Capture the cell that displays the provided text and extract its [X, Y] central coordinate. 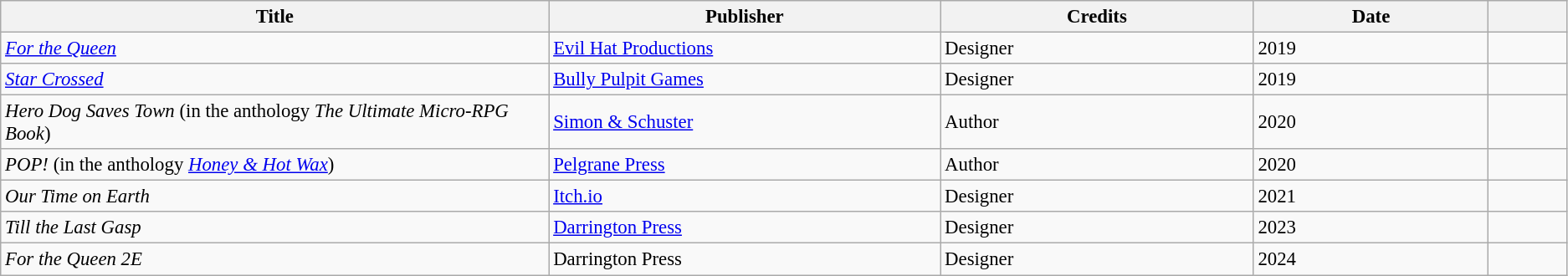
Itch.io [745, 197]
Our Time on Earth [274, 197]
Bully Pulpit Games [745, 79]
Publisher [745, 17]
POP! (in the anthology Honey & Hot Wax) [274, 165]
Simon & Schuster [745, 122]
Evil Hat Productions [745, 49]
Hero Dog Saves Town (in the anthology The Ultimate Micro-RPG Book) [274, 122]
2023 [1371, 228]
For the Queen 2E [274, 259]
2024 [1371, 259]
For the Queen [274, 49]
2021 [1371, 197]
Till the Last Gasp [274, 228]
Date [1371, 17]
Title [274, 17]
Star Crossed [274, 79]
Credits [1097, 17]
Pelgrane Press [745, 165]
